From the cell containing the given text, extract its center point as [x, y] coordinate. 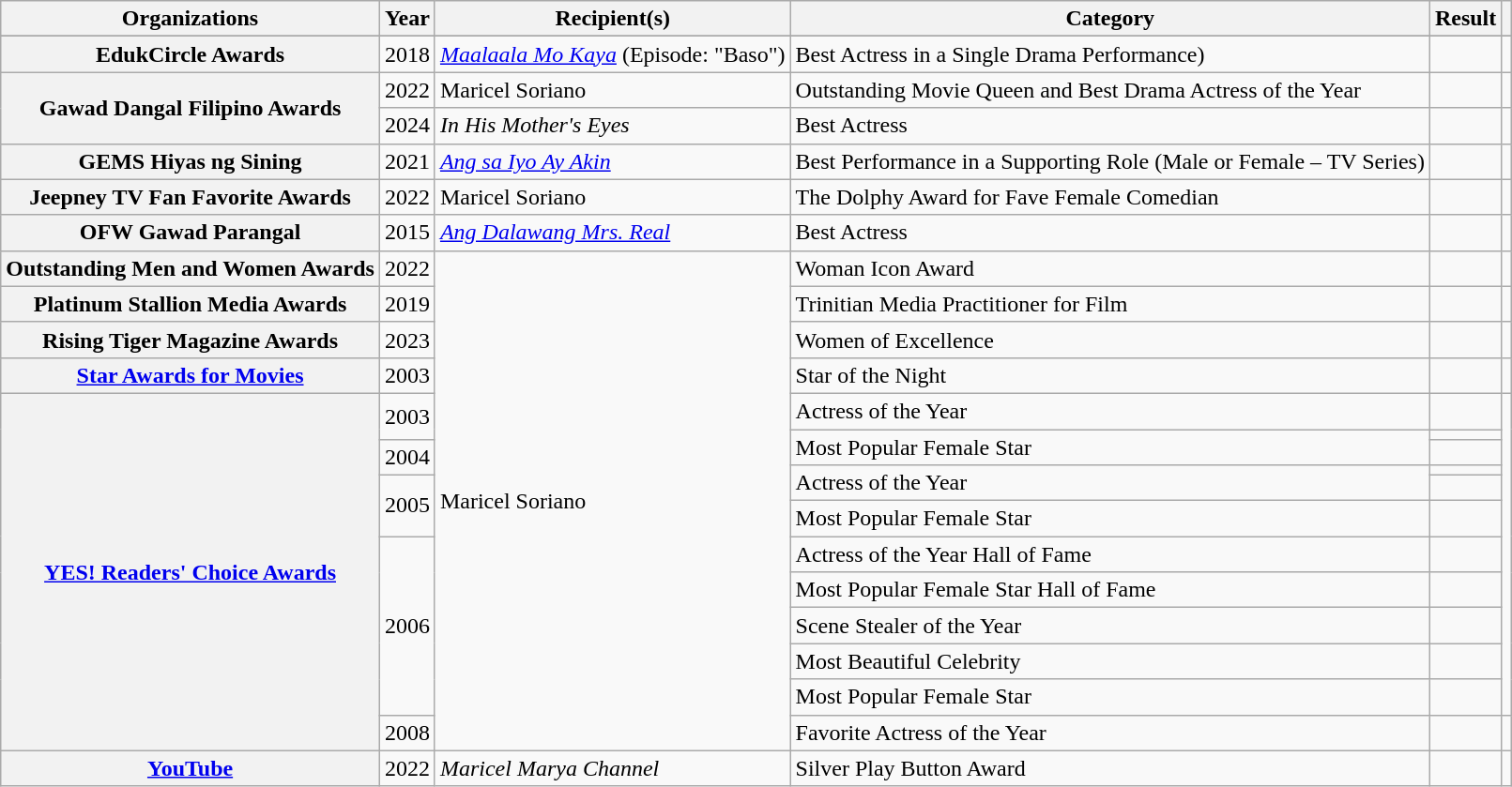
Most Popular Female Star Hall of Fame [1109, 590]
Trinitian Media Practitioner for Film [1109, 304]
Star Awards for Movies [191, 375]
Outstanding Movie Queen and Best Drama Actress of the Year [1109, 90]
OFW Gawad Parangal [191, 233]
Woman Icon Award [1109, 268]
Ang sa Iyo Ay Akin [612, 161]
2008 [407, 733]
Gawad Dangal Filipino Awards [191, 108]
Star of the Night [1109, 375]
Category [1109, 19]
Favorite Actress of the Year [1109, 733]
2019 [407, 304]
In His Mother's Eyes [612, 126]
YES! Readers' Choice Awards [191, 572]
Most Beautiful Celebrity [1109, 661]
Women of Excellence [1109, 340]
Maalaala Mo Kaya (Episode: "Baso") [612, 54]
Silver Play Button Award [1109, 768]
2023 [407, 340]
2021 [407, 161]
Ang Dalawang Mrs. Real [612, 233]
2024 [407, 126]
EdukCircle Awards [191, 54]
The Dolphy Award for Fave Female Comedian [1109, 197]
YouTube [191, 768]
2015 [407, 233]
Actress of the Year Hall of Fame [1109, 554]
Rising Tiger Magazine Awards [191, 340]
2006 [407, 626]
Maricel Marya Channel [612, 768]
2018 [407, 54]
Outstanding Men and Women Awards [191, 268]
Year [407, 19]
Scene Stealer of the Year [1109, 626]
2005 [407, 507]
Jeepney TV Fan Favorite Awards [191, 197]
Best Actress in a Single Drama Performance) [1109, 54]
Recipient(s) [612, 19]
Result [1465, 19]
2004 [407, 458]
Best Performance in a Supporting Role (Male or Female – TV Series) [1109, 161]
Organizations [191, 19]
GEMS Hiyas ng Sining [191, 161]
Platinum Stallion Media Awards [191, 304]
